Return [x, y] of the center of cell containing provided text 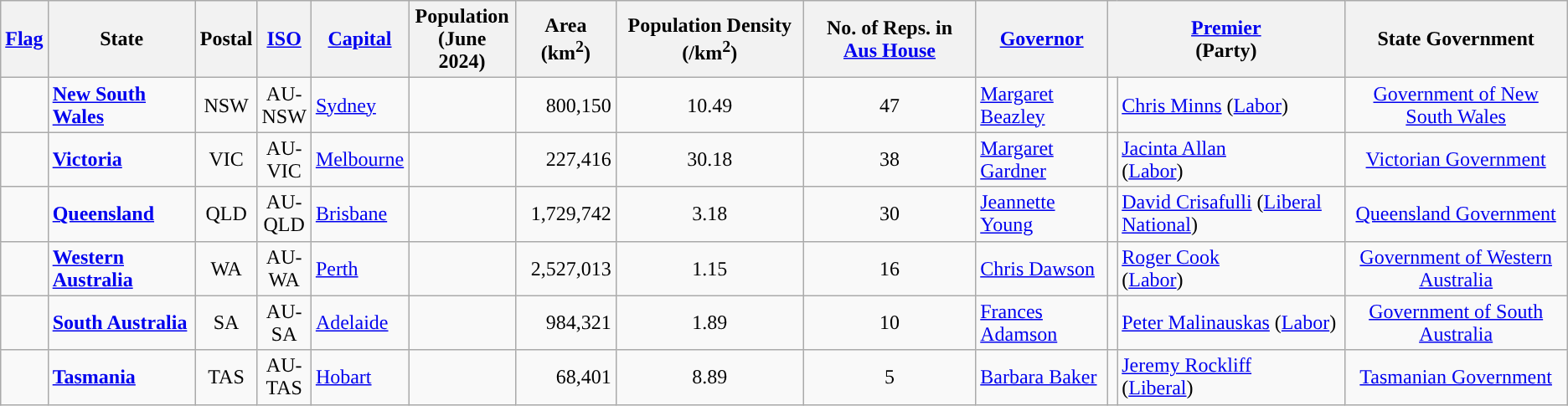
16 [890, 268]
10.49 [709, 105]
Roger Cook(Labor) [1231, 268]
Barbara Baker [1042, 377]
Postal [226, 39]
227,416 [566, 159]
Melbourne [359, 159]
AU-TAS [284, 377]
TAS [226, 377]
38 [890, 159]
984,321 [566, 323]
8.89 [709, 377]
New South Wales [121, 105]
WA [226, 268]
NSW [226, 105]
State Government [1456, 39]
VIC [226, 159]
Jeremy Rockliff(Liberal) [1231, 377]
1,729,742 [566, 214]
State [121, 39]
68,401 [566, 377]
Margaret Gardner [1042, 159]
Victorian Government [1456, 159]
SA [226, 323]
Tasmania [121, 377]
3.18 [709, 214]
Government of New South Wales [1456, 105]
Frances Adamson [1042, 323]
2,527,013 [566, 268]
AU-SA [284, 323]
Queensland [121, 214]
Adelaide [359, 323]
AU-WA [284, 268]
47 [890, 105]
ISO [284, 39]
Victoria [121, 159]
Jacinta Allan(Labor) [1231, 159]
Population(June 2024) [462, 39]
Government of South Australia [1456, 323]
800,150 [566, 105]
QLD [226, 214]
David Crisafulli (Liberal National) [1231, 214]
Hobart [359, 377]
Capital [359, 39]
Flag [24, 39]
Area (km2) [566, 39]
Population Density (/km2) [709, 39]
Western Australia [121, 268]
Peter Malinauskas (Labor) [1231, 323]
South Australia [121, 323]
Government of Western Australia [1456, 268]
Chris Minns (Labor) [1231, 105]
Queensland Government [1456, 214]
10 [890, 323]
30.18 [709, 159]
Margaret Beazley [1042, 105]
Governor [1042, 39]
AU-VIC [284, 159]
AU-QLD [284, 214]
Chris Dawson [1042, 268]
No. of Reps. in Aus House [890, 39]
5 [890, 377]
Tasmanian Government [1456, 377]
Jeannette Young [1042, 214]
Premier(Party) [1226, 39]
1.89 [709, 323]
Perth [359, 268]
Sydney [359, 105]
1.15 [709, 268]
Brisbane [359, 214]
AU-NSW [284, 105]
30 [890, 214]
